Capture the cell that displays the provided text and extract its [x, y] central coordinate. 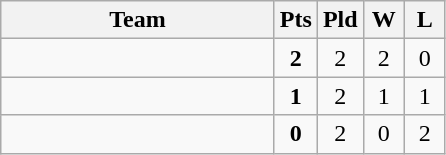
Pld [340, 20]
W [384, 20]
L [424, 20]
Team [138, 20]
Pts [296, 20]
